Extract the [x, y] coordinate from the center of the cell holding the provided text.  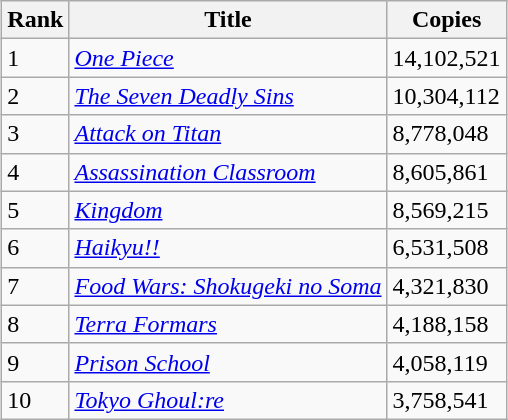
Terra Formars [228, 324]
Assassination Classroom [228, 172]
Haikyu!! [228, 248]
4 [36, 172]
2 [36, 96]
The Seven Deadly Sins [228, 96]
Copies [446, 20]
8,778,048 [446, 134]
4,188,158 [446, 324]
10 [36, 400]
4,321,830 [446, 286]
1 [36, 58]
10,304,112 [446, 96]
Food Wars: Shokugeki no Soma [228, 286]
5 [36, 210]
3,758,541 [446, 400]
Attack on Titan [228, 134]
9 [36, 362]
6 [36, 248]
7 [36, 286]
Prison School [228, 362]
Tokyo Ghoul:re [228, 400]
Kingdom [228, 210]
8,605,861 [446, 172]
8 [36, 324]
14,102,521 [446, 58]
Title [228, 20]
3 [36, 134]
4,058,119 [446, 362]
One Piece [228, 58]
8,569,215 [446, 210]
Rank [36, 20]
6,531,508 [446, 248]
